Find where the given text appears and provide that cell's center as [X, Y] coordinate. 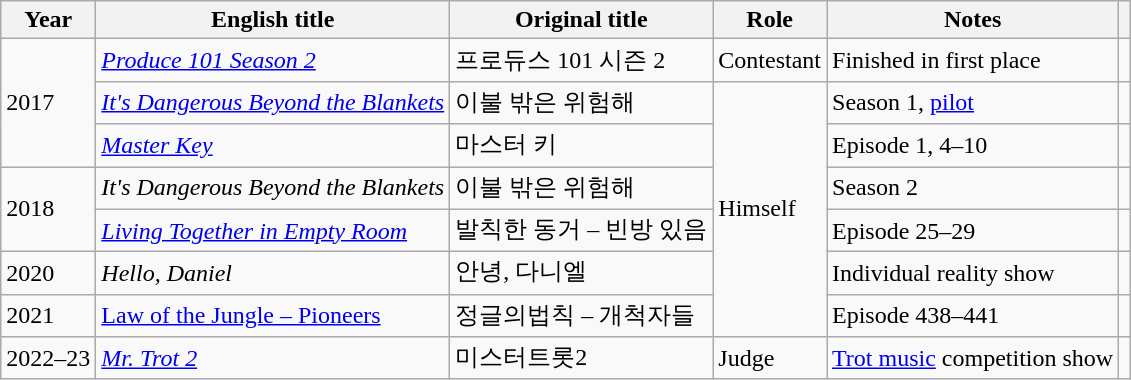
Original title [582, 20]
2021 [48, 316]
Role [770, 20]
Himself [770, 208]
2022–23 [48, 358]
2020 [48, 274]
Produce 101 Season 2 [273, 60]
미스터트롯2 [582, 358]
Mr. Trot 2 [273, 358]
Judge [770, 358]
Master Key [273, 146]
Episode 438–441 [972, 316]
Episode 25–29 [972, 230]
Individual reality show [972, 274]
Trot music competition show [972, 358]
2017 [48, 103]
Living Together in Empty Room [273, 230]
English title [273, 20]
Contestant [770, 60]
프로듀스 101 시즌 2 [582, 60]
Finished in first place [972, 60]
2018 [48, 208]
발칙한 동거 – 빈방 있음 [582, 230]
정글의법칙 – 개척자들 [582, 316]
Episode 1, 4–10 [972, 146]
안녕, 다니엘 [582, 274]
Season 1, pilot [972, 102]
마스터 키 [582, 146]
Year [48, 20]
Law of the Jungle – Pioneers [273, 316]
Season 2 [972, 188]
Notes [972, 20]
Hello, Daniel [273, 274]
